For the text-containing cell, return its midpoint in [x, y] coordinate format. 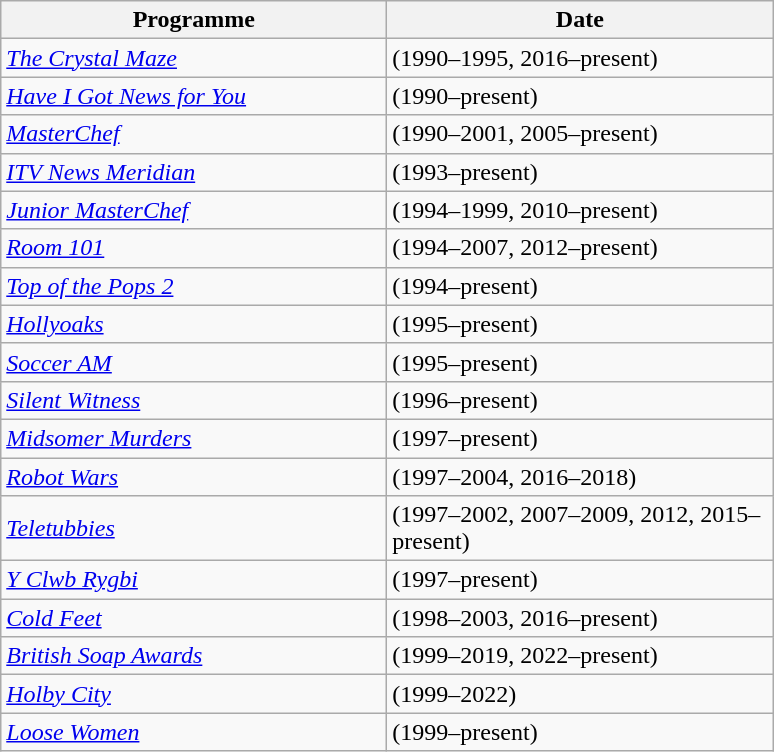
(1993–present) [580, 172]
(1994–present) [580, 286]
British Soap Awards [194, 656]
(1990–1995, 2016–present) [580, 58]
Have I Got News for You [194, 96]
The Crystal Maze [194, 58]
(1994–2007, 2012–present) [580, 248]
(1997–2002, 2007–2009, 2012, 2015–present) [580, 528]
(1994–1999, 2010–present) [580, 210]
MasterChef [194, 134]
(1996–present) [580, 400]
Room 101 [194, 248]
Robot Wars [194, 477]
Soccer AM [194, 362]
Date [580, 20]
Programme [194, 20]
(1990–present) [580, 96]
(1999–2019, 2022–present) [580, 656]
Teletubbies [194, 528]
(1997–2004, 2016–2018) [580, 477]
(1999–2022) [580, 694]
Silent Witness [194, 400]
Loose Women [194, 732]
ITV News Meridian [194, 172]
(1998–2003, 2016–present) [580, 618]
Hollyoaks [194, 324]
Cold Feet [194, 618]
Midsomer Murders [194, 438]
Top of the Pops 2 [194, 286]
Junior MasterChef [194, 210]
(1990–2001, 2005–present) [580, 134]
Y Clwb Rygbi [194, 580]
(1999–present) [580, 732]
Holby City [194, 694]
